Return [X, Y] of the center of cell containing provided text 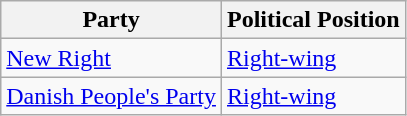
Party [112, 20]
Danish People's Party [112, 96]
New Right [112, 58]
Political Position [313, 20]
